Return the [X, Y] coordinate for the center point of the cell that contains the specified text.  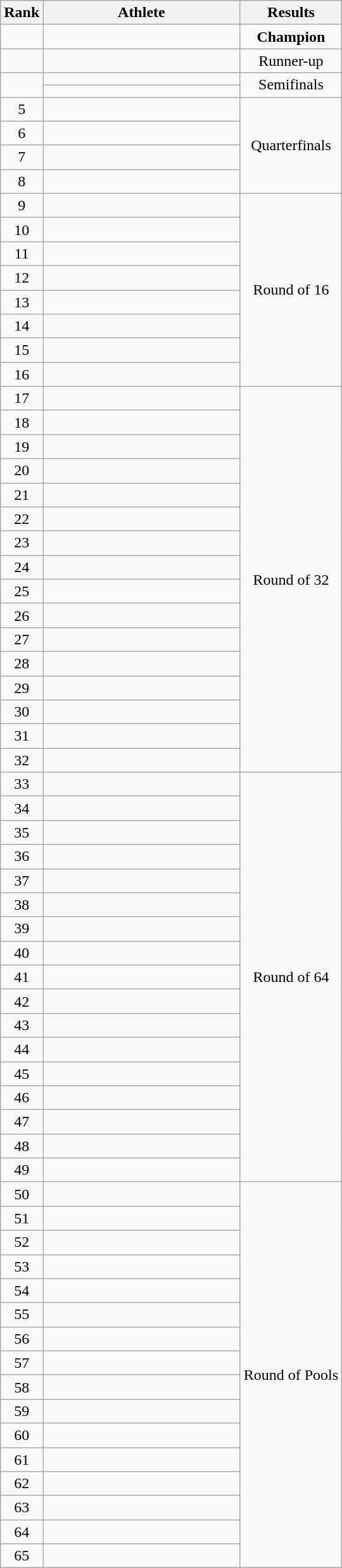
54 [22, 1291]
9 [22, 205]
11 [22, 253]
13 [22, 302]
43 [22, 1025]
35 [22, 832]
36 [22, 857]
20 [22, 471]
31 [22, 736]
57 [22, 1363]
32 [22, 760]
19 [22, 447]
61 [22, 1459]
23 [22, 543]
47 [22, 1122]
Athlete [142, 13]
Semifinals [291, 85]
25 [22, 591]
8 [22, 181]
42 [22, 1001]
Results [291, 13]
22 [22, 519]
16 [22, 374]
5 [22, 109]
41 [22, 977]
10 [22, 229]
Round of 64 [291, 977]
44 [22, 1049]
48 [22, 1146]
34 [22, 808]
39 [22, 929]
Runner-up [291, 61]
28 [22, 663]
33 [22, 784]
37 [22, 881]
6 [22, 133]
64 [22, 1532]
50 [22, 1194]
Round of 32 [291, 579]
Quarterfinals [291, 145]
63 [22, 1508]
17 [22, 398]
40 [22, 953]
7 [22, 157]
51 [22, 1218]
45 [22, 1074]
14 [22, 326]
59 [22, 1411]
38 [22, 905]
30 [22, 712]
Rank [22, 13]
24 [22, 567]
65 [22, 1556]
55 [22, 1315]
15 [22, 350]
Round of 16 [291, 290]
46 [22, 1098]
49 [22, 1170]
12 [22, 277]
56 [22, 1339]
52 [22, 1242]
Champion [291, 37]
27 [22, 639]
62 [22, 1484]
58 [22, 1387]
Round of Pools [291, 1375]
29 [22, 687]
21 [22, 495]
60 [22, 1435]
18 [22, 423]
53 [22, 1266]
26 [22, 615]
